Return the [x, y] coordinate for the center point of the cell that contains the specified text.  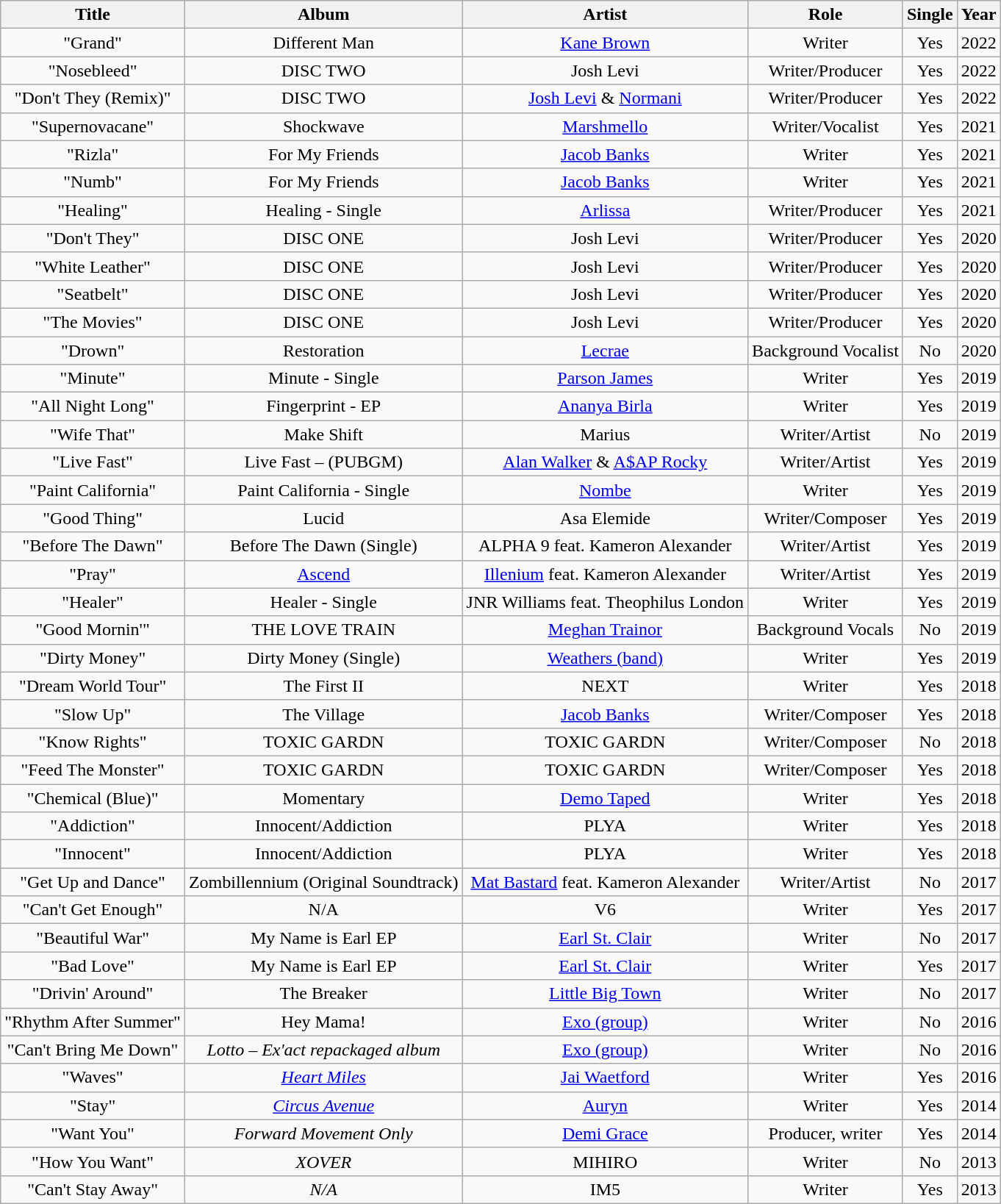
JNR Williams feat. Theophilus London [606, 602]
The Village [323, 714]
Lotto – Ex'act repackaged album [323, 1050]
"Nosebleed" [93, 71]
Kane Brown [606, 43]
"The Movies" [93, 322]
Weathers (band) [606, 658]
Josh Levi & Normani [606, 98]
The Breaker [323, 994]
Circus Avenue [323, 1106]
Auryn [606, 1106]
Nombe [606, 490]
Momentary [323, 798]
Dirty Money (Single) [323, 658]
IM5 [606, 1189]
"Stay" [93, 1106]
"Grand" [93, 43]
Asa Elemide [606, 518]
"Addiction" [93, 826]
"Live Fast" [93, 462]
"Healer" [93, 602]
"White Leather" [93, 266]
NEXT [606, 686]
Ananya Birla [606, 406]
Lecrae [606, 351]
Heart Miles [323, 1078]
Minute - Single [323, 379]
Zombillennium (Original Soundtrack) [323, 882]
Hey Mama! [323, 1022]
ALPHA 9 feat. Kameron Alexander [606, 546]
Parson James [606, 379]
Single [930, 15]
"Minute" [93, 379]
"Before The Dawn" [93, 546]
Lucid [323, 518]
"Good Mornin'" [93, 630]
"Slow Up" [93, 714]
"Drivin' Around" [93, 994]
Healing - Single [323, 210]
"How You Want" [93, 1161]
"Know Rights" [93, 742]
"Good Thing" [93, 518]
"Wife That" [93, 434]
"Feed The Monster" [93, 770]
"Waves" [93, 1078]
"Bad Love" [93, 966]
"Paint California" [93, 490]
"Supernovacane" [93, 126]
Writer/Vocalist [826, 126]
"Innocent" [93, 854]
Make Shift [323, 434]
The First II [323, 686]
"Want You" [93, 1133]
"Don't They" [93, 238]
Title [93, 15]
Arlissa [606, 210]
"Dirty Money" [93, 658]
Illenium feat. Kameron Alexander [606, 574]
Album [323, 15]
Mat Bastard feat. Kameron Alexander [606, 882]
Marshmello [606, 126]
XOVER [323, 1161]
"Numb" [93, 182]
"Healing" [93, 210]
Meghan Trainor [606, 630]
Ascend [323, 574]
Forward Movement Only [323, 1133]
Background Vocals [826, 630]
Jai Waetford [606, 1078]
Demi Grace [606, 1133]
Demo Taped [606, 798]
"Can't Bring Me Down" [93, 1050]
Fingerprint - EP [323, 406]
Different Man [323, 43]
"Can't Stay Away" [93, 1189]
"Rhythm After Summer" [93, 1022]
Restoration [323, 351]
"Chemical (Blue)" [93, 798]
Role [826, 15]
Live Fast – (PUBGM) [323, 462]
Paint California - Single [323, 490]
THE LOVE TRAIN [323, 630]
"Seatbelt" [93, 294]
Background Vocalist [826, 351]
"Pray" [93, 574]
V6 [606, 910]
Producer, writer [826, 1133]
"Dream World Tour" [93, 686]
Little Big Town [606, 994]
Healer - Single [323, 602]
Before The Dawn (Single) [323, 546]
"All Night Long" [93, 406]
"Beautiful War" [93, 938]
MIHIRO [606, 1161]
Shockwave [323, 126]
"Get Up and Dance" [93, 882]
"Can't Get Enough" [93, 910]
"Don't They (Remix)" [93, 98]
"Rizla" [93, 154]
Artist [606, 15]
Marius [606, 434]
Alan Walker & A$AP Rocky [606, 462]
"Drown" [93, 351]
Year [979, 15]
